Locate the cell with the specified text and output its [x, y] center coordinate. 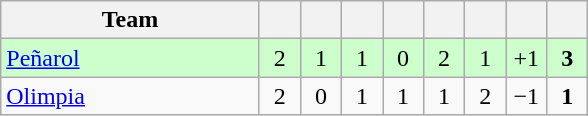
Peñarol [130, 58]
Olimpia [130, 96]
3 [568, 58]
−1 [526, 96]
+1 [526, 58]
Team [130, 20]
